Find where the given text appears and provide that cell's center as [x, y] coordinate. 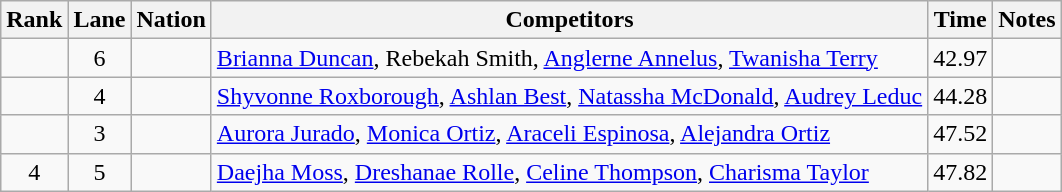
47.82 [960, 172]
Time [960, 20]
47.52 [960, 134]
42.97 [960, 58]
Nation [171, 20]
Daejha Moss, Dreshanae Rolle, Celine Thompson, Charisma Taylor [569, 172]
Notes [1027, 20]
Aurora Jurado, Monica Ortiz, Araceli Espinosa, Alejandra Ortiz [569, 134]
Lane [100, 20]
Shyvonne Roxborough, Ashlan Best, Natassha McDonald, Audrey Leduc [569, 96]
44.28 [960, 96]
3 [100, 134]
Brianna Duncan, Rebekah Smith, Anglerne Annelus, Twanisha Terry [569, 58]
5 [100, 172]
Competitors [569, 20]
6 [100, 58]
Rank [34, 20]
